Output the (x, y) coordinate of the center of the cell containing the given text.  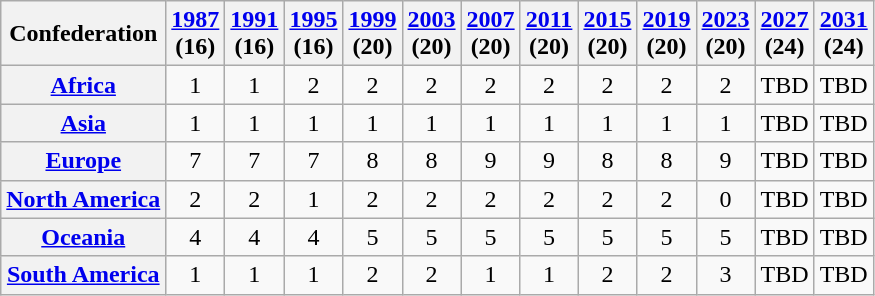
2011(20) (549, 34)
1987(16) (196, 34)
Africa (84, 85)
2027(24) (784, 34)
1999(20) (372, 34)
2031(24) (844, 34)
2015(20) (608, 34)
2019(20) (666, 34)
1995(16) (314, 34)
North America (84, 199)
Asia (84, 123)
2023(20) (726, 34)
Oceania (84, 237)
0 (726, 199)
1991(16) (254, 34)
Europe (84, 161)
South America (84, 275)
3 (726, 275)
2003(20) (432, 34)
2007(20) (490, 34)
Confederation (84, 34)
